Determine the (X, Y) coordinate at the center of the cell enclosing the given text.  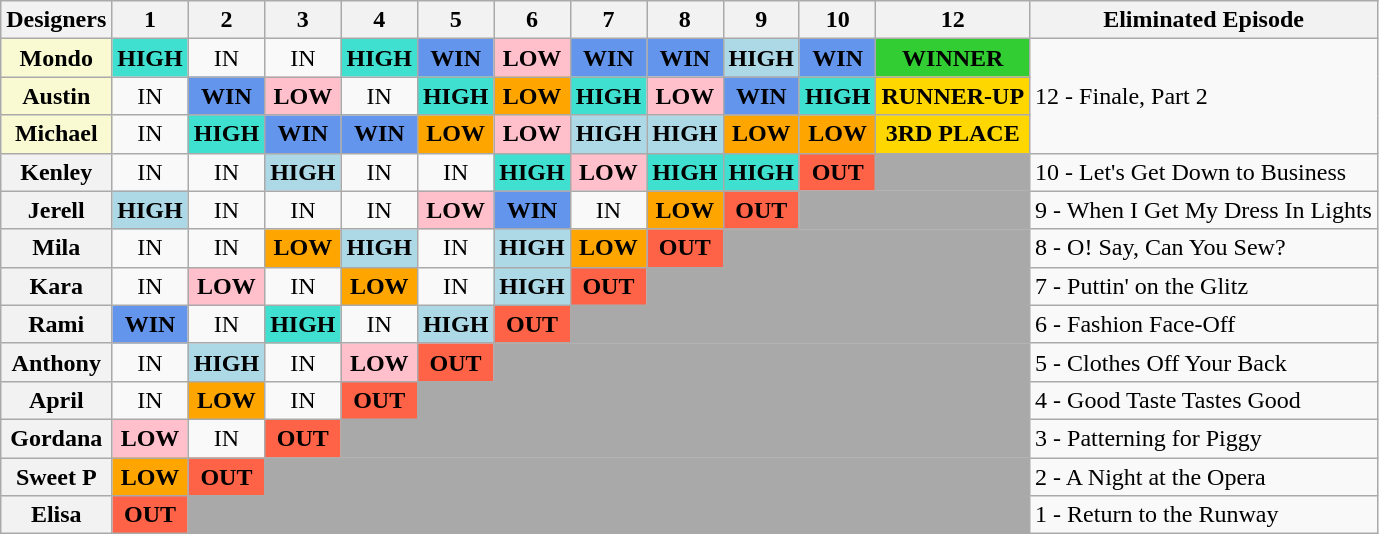
6 - Fashion Face-Off (1204, 324)
2 (226, 20)
3RD PLACE (953, 134)
Sweet P (56, 477)
Rami (56, 324)
2 - A Night at the Opera (1204, 477)
Kenley (56, 172)
3 - Patterning for Piggy (1204, 438)
8 (685, 20)
Anthony (56, 362)
WINNER (953, 58)
Jerell (56, 210)
6 (532, 20)
Michael (56, 134)
Gordana (56, 438)
3 (303, 20)
12 (953, 20)
Mila (56, 248)
5 (455, 20)
1 (150, 20)
7 (608, 20)
Kara (56, 286)
9 (761, 20)
Eliminated Episode (1204, 20)
RUNNER-UP (953, 96)
7 - Puttin' on the Glitz (1204, 286)
Austin (56, 96)
5 - Clothes Off Your Back (1204, 362)
4 (379, 20)
10 (837, 20)
9 - When I Get My Dress In Lights (1204, 210)
April (56, 400)
8 - O! Say, Can You Sew? (1204, 248)
10 - Let's Get Down to Business (1204, 172)
12 - Finale, Part 2 (1204, 96)
Designers (56, 20)
Mondo (56, 58)
4 - Good Taste Tastes Good (1204, 400)
1 - Return to the Runway (1204, 515)
Elisa (56, 515)
